Scan for the cell matching the given text and deliver its [X, Y] coordinate at center. 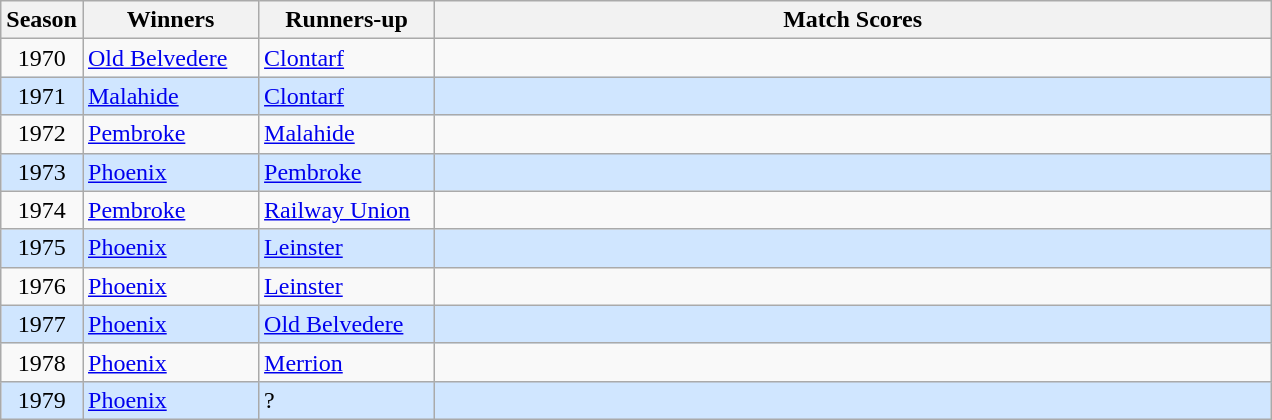
Railway Union [347, 210]
1975 [42, 248]
Match Scores [853, 20]
1973 [42, 172]
1978 [42, 362]
1972 [42, 134]
Runners-up [347, 20]
Season [42, 20]
1977 [42, 324]
1979 [42, 400]
? [347, 400]
Winners [170, 20]
1970 [42, 58]
1971 [42, 96]
1976 [42, 286]
1974 [42, 210]
Merrion [347, 362]
